From the cell containing the given text, extract its center point as (X, Y) coordinate. 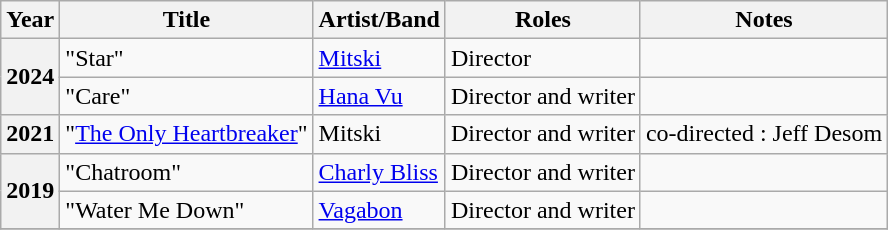
"The Only Heartbreaker" (186, 134)
"Star" (186, 58)
Year (30, 20)
Notes (764, 20)
"Water Me Down" (186, 210)
"Care" (186, 96)
2019 (30, 191)
co-directed : Jeff Desom (764, 134)
Artist/Band (379, 20)
2021 (30, 134)
Charly Bliss (379, 172)
Director (542, 58)
Hana Vu (379, 96)
"Chatroom" (186, 172)
Title (186, 20)
Roles (542, 20)
2024 (30, 77)
Vagabon (379, 210)
